Return the [x, y] coordinate for the center point of the cell that contains the specified text.  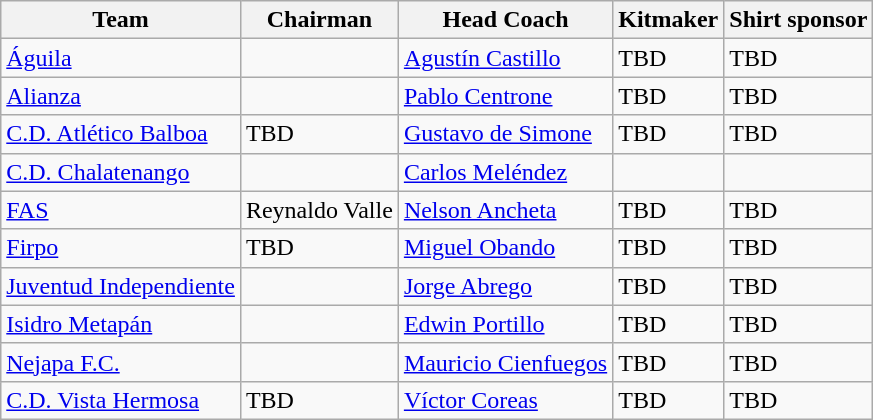
Kitmaker [668, 20]
Agustín Castillo [505, 58]
Reynaldo Valle [319, 210]
Edwin Portillo [505, 324]
Águila [121, 58]
Jorge Abrego [505, 286]
Head Coach [505, 20]
Pablo Centrone [505, 96]
Team [121, 20]
Juventud Independiente [121, 286]
Mauricio Cienfuegos [505, 362]
C.D. Vista Hermosa [121, 400]
Carlos Meléndez [505, 172]
Nejapa F.C. [121, 362]
Shirt sponsor [798, 20]
Chairman [319, 20]
C.D. Chalatenango [121, 172]
Gustavo de Simone [505, 134]
Miguel Obando [505, 248]
FAS [121, 210]
Nelson Ancheta [505, 210]
C.D. Atlético Balboa [121, 134]
Víctor Coreas [505, 400]
Isidro Metapán [121, 324]
Firpo [121, 248]
Alianza [121, 96]
